Scan for the cell matching the given text and deliver its (x, y) coordinate at center. 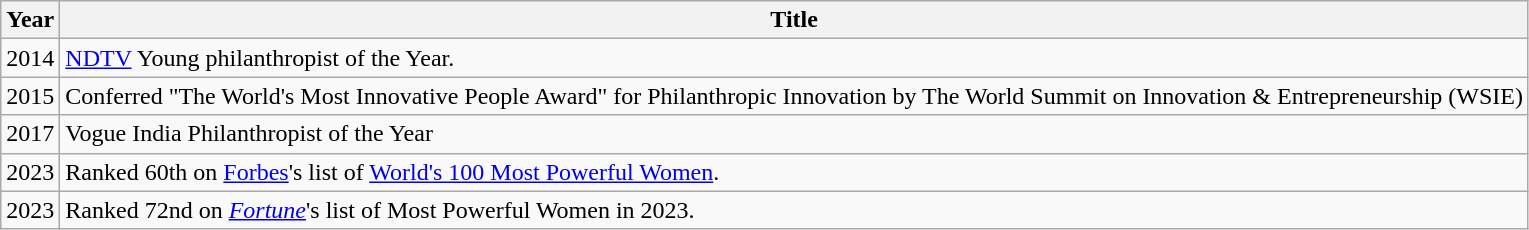
Year (30, 20)
Conferred "The World's Most Innovative People Award" for Philanthropic Innovation by The World Summit on Innovation & Entrepreneurship (WSIE) (794, 96)
2014 (30, 58)
2015 (30, 96)
Vogue India Philanthropist of the Year (794, 134)
NDTV Young philanthropist of the Year. (794, 58)
Title (794, 20)
2017 (30, 134)
Ranked 72nd on Fortune's list of Most Powerful Women in 2023. (794, 210)
Ranked 60th on Forbes's list of World's 100 Most Powerful Women. (794, 172)
